Return the (X, Y) coordinate for the center point of the cell that contains the specified text.  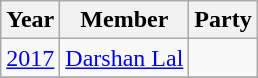
2017 (30, 58)
Member (124, 20)
Year (30, 20)
Party (223, 20)
Darshan Lal (124, 58)
